Capture the cell that displays the provided text and extract its (x, y) central coordinate. 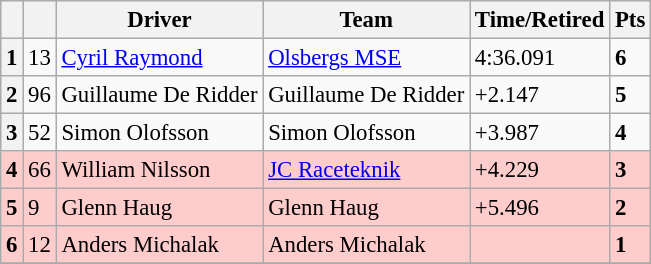
13 (40, 58)
Cyril Raymond (160, 58)
+3.987 (540, 133)
12 (40, 245)
+2.147 (540, 95)
66 (40, 170)
Time/Retired (540, 20)
Team (366, 20)
9 (40, 208)
+5.496 (540, 208)
JC Raceteknik (366, 170)
4:36.091 (540, 58)
52 (40, 133)
Pts (630, 20)
Driver (160, 20)
+4.229 (540, 170)
Olsbergs MSE (366, 58)
William Nilsson (160, 170)
96 (40, 95)
